Provide the [x, y] coordinate of the cell's center where the given text is located.  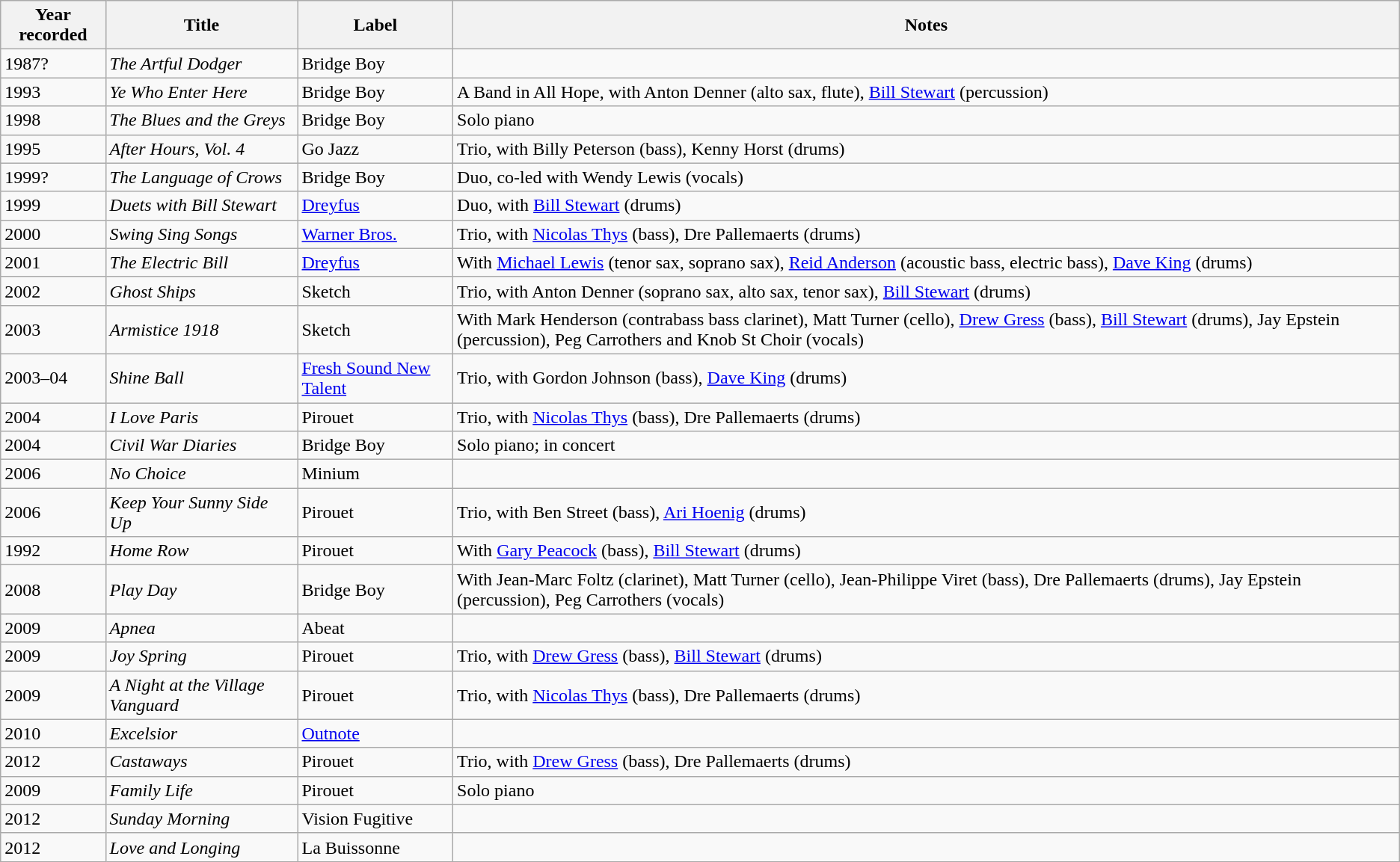
1993 [53, 92]
Castaways [202, 762]
I Love Paris [202, 416]
The Language of Crows [202, 177]
No Choice [202, 474]
With Michael Lewis (tenor sax, soprano sax), Reid Anderson (acoustic bass, electric bass), Dave King (drums) [927, 262]
2003 [53, 329]
Shine Ball [202, 378]
Civil War Diaries [202, 446]
Joy Spring [202, 656]
Vision Fugitive [375, 819]
Ghost Ships [202, 291]
1999? [53, 177]
Trio, with Billy Peterson (bass), Kenny Horst (drums) [927, 149]
1999 [53, 206]
Home Row [202, 551]
Trio, with Anton Denner (soprano sax, alto sax, tenor sax), Bill Stewart (drums) [927, 291]
Year recorded [53, 25]
Trio, with Drew Gress (bass), Dre Pallemaerts (drums) [927, 762]
Duo, with Bill Stewart (drums) [927, 206]
Swing Sing Songs [202, 234]
Play Day [202, 589]
Ye Who Enter Here [202, 92]
The Blues and the Greys [202, 120]
Trio, with Gordon Johnson (bass), Dave King (drums) [927, 378]
Keep Your Sunny Side Up [202, 513]
With Gary Peacock (bass), Bill Stewart (drums) [927, 551]
Title [202, 25]
Trio, with Ben Street (bass), Ari Hoenig (drums) [927, 513]
Label [375, 25]
Sunday Morning [202, 819]
2008 [53, 589]
Duo, co-led with Wendy Lewis (vocals) [927, 177]
Solo piano; in concert [927, 446]
Notes [927, 25]
2002 [53, 291]
Armistice 1918 [202, 329]
Love and Longing [202, 847]
Excelsior [202, 733]
1992 [53, 551]
1995 [53, 149]
Family Life [202, 790]
Abeat [375, 628]
2001 [53, 262]
Warner Bros. [375, 234]
1987? [53, 64]
The Electric Bill [202, 262]
A Band in All Hope, with Anton Denner (alto sax, flute), Bill Stewart (percussion) [927, 92]
2010 [53, 733]
Outnote [375, 733]
Go Jazz [375, 149]
Apnea [202, 628]
The Artful Dodger [202, 64]
Trio, with Drew Gress (bass), Bill Stewart (drums) [927, 656]
1998 [53, 120]
2000 [53, 234]
Duets with Bill Stewart [202, 206]
La Buissonne [375, 847]
2003–04 [53, 378]
After Hours, Vol. 4 [202, 149]
Fresh Sound New Talent [375, 378]
A Night at the Village Vanguard [202, 695]
Minium [375, 474]
